From the cell containing the given text, extract its center point as (X, Y) coordinate. 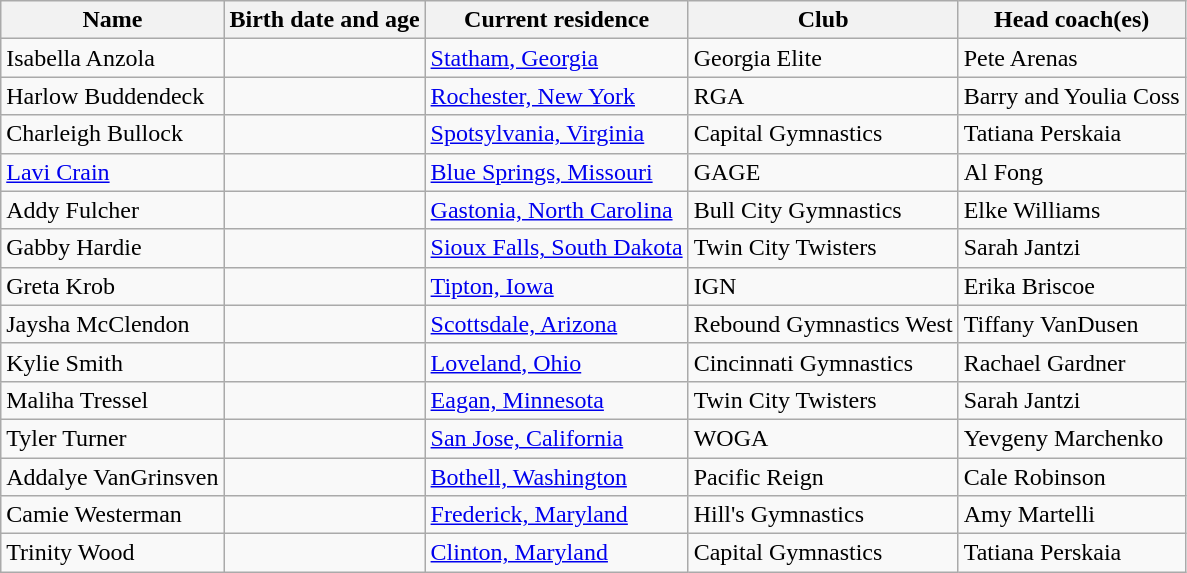
Bothell, Washington (556, 477)
Tyler Turner (112, 438)
Tiffany VanDusen (1072, 324)
Loveland, Ohio (556, 362)
Gastonia, North Carolina (556, 210)
IGN (823, 286)
Greta Krob (112, 286)
RGA (823, 96)
Eagan, Minnesota (556, 400)
Rebound Gymnastics West (823, 324)
Yevgeny Marchenko (1072, 438)
Spotsylvania, Virginia (556, 134)
Addalye VanGrinsven (112, 477)
Statham, Georgia (556, 58)
WOGA (823, 438)
Current residence (556, 20)
Camie Westerman (112, 515)
GAGE (823, 172)
Blue Springs, Missouri (556, 172)
Tipton, Iowa (556, 286)
Lavi Crain (112, 172)
Cale Robinson (1072, 477)
Maliha Tressel (112, 400)
Pete Arenas (1072, 58)
Birth date and age (324, 20)
Club (823, 20)
Elke Williams (1072, 210)
Name (112, 20)
Head coach(es) (1072, 20)
Clinton, Maryland (556, 553)
San Jose, California (556, 438)
Erika Briscoe (1072, 286)
Kylie Smith (112, 362)
Frederick, Maryland (556, 515)
Hill's Gymnastics (823, 515)
Sioux Falls, South Dakota (556, 248)
Rachael Gardner (1072, 362)
Amy Martelli (1072, 515)
Cincinnati Gymnastics (823, 362)
Harlow Buddendeck (112, 96)
Jaysha McClendon (112, 324)
Bull City Gymnastics (823, 210)
Addy Fulcher (112, 210)
Barry and Youlia Coss (1072, 96)
Trinity Wood (112, 553)
Scottsdale, Arizona (556, 324)
Al Fong (1072, 172)
Isabella Anzola (112, 58)
Pacific Reign (823, 477)
Georgia Elite (823, 58)
Gabby Hardie (112, 248)
Charleigh Bullock (112, 134)
Rochester, New York (556, 96)
